Search for the cell housing the specified text and yield its (x, y) center coordinate. 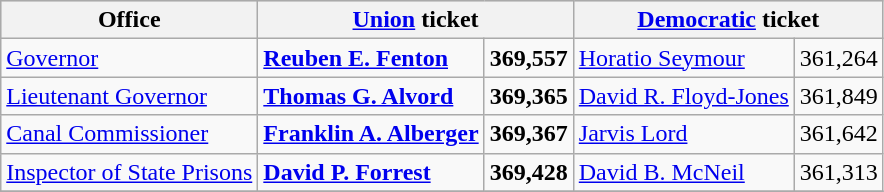
Democratic ticket (728, 20)
361,642 (838, 134)
Canal Commissioner (130, 134)
Horatio Seymour (684, 58)
369,557 (528, 58)
David R. Floyd-Jones (684, 96)
Union ticket (416, 20)
Reuben E. Fenton (371, 58)
Office (130, 20)
361,313 (838, 172)
361,264 (838, 58)
David B. McNeil (684, 172)
David P. Forrest (371, 172)
369,367 (528, 134)
361,849 (838, 96)
Governor (130, 58)
Inspector of State Prisons (130, 172)
Thomas G. Alvord (371, 96)
Jarvis Lord (684, 134)
Franklin A. Alberger (371, 134)
369,365 (528, 96)
369,428 (528, 172)
Lieutenant Governor (130, 96)
